Determine the (x, y) coordinate at the center of the cell enclosing the given text.  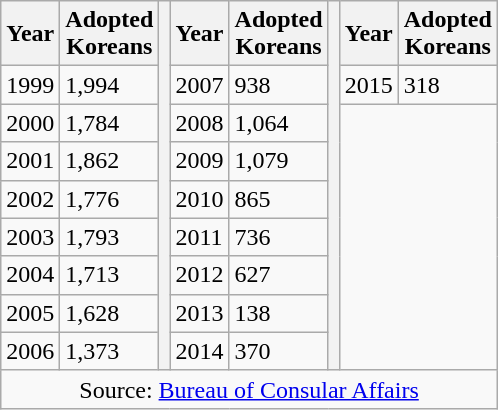
938 (278, 85)
2004 (30, 275)
370 (278, 351)
2013 (200, 313)
1,784 (110, 123)
1,994 (110, 85)
2014 (200, 351)
2000 (30, 123)
2012 (200, 275)
2009 (200, 161)
1,862 (110, 161)
2006 (30, 351)
2002 (30, 199)
2010 (200, 199)
318 (448, 85)
1,079 (278, 161)
2005 (30, 313)
1,793 (110, 237)
865 (278, 199)
138 (278, 313)
2007 (200, 85)
2003 (30, 237)
736 (278, 237)
1,776 (110, 199)
2011 (200, 237)
1999 (30, 85)
1,713 (110, 275)
1,628 (110, 313)
627 (278, 275)
2008 (200, 123)
2001 (30, 161)
Source: Bureau of Consular Affairs (250, 389)
2015 (368, 85)
1,373 (110, 351)
1,064 (278, 123)
